Find where the given text appears and provide that cell's center as (x, y) coordinate. 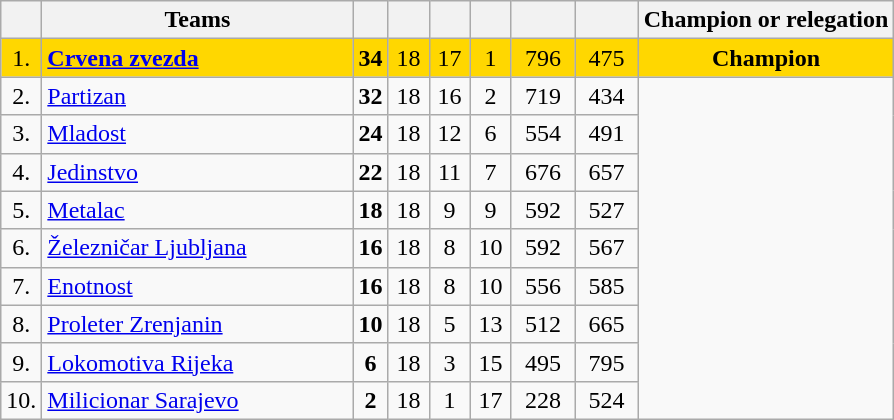
8. (22, 324)
Teams (198, 20)
434 (607, 96)
Partizan (198, 96)
24 (370, 134)
5. (22, 210)
491 (607, 134)
475 (607, 58)
7. (22, 286)
Enotnost (198, 286)
228 (543, 400)
11 (450, 172)
13 (490, 324)
9. (22, 362)
32 (370, 96)
676 (543, 172)
527 (607, 210)
1. (22, 58)
Metalac (198, 210)
Crvena zvezda (198, 58)
Mladost (198, 134)
3. (22, 134)
Milicionar Sarajevo (198, 400)
495 (543, 362)
22 (370, 172)
554 (543, 134)
15 (490, 362)
665 (607, 324)
Champion or relegation (766, 20)
3 (450, 362)
Champion (766, 58)
657 (607, 172)
12 (450, 134)
2. (22, 96)
Jedinstvo (198, 172)
524 (607, 400)
585 (607, 286)
4. (22, 172)
7 (490, 172)
6. (22, 248)
567 (607, 248)
556 (543, 286)
512 (543, 324)
Proleter Zrenjanin (198, 324)
795 (607, 362)
796 (543, 58)
10. (22, 400)
Lokomotiva Rijeka (198, 362)
Železničar Ljubljana (198, 248)
5 (450, 324)
34 (370, 58)
719 (543, 96)
